Determine the (x, y) coordinate at the center of the cell enclosing the given text.  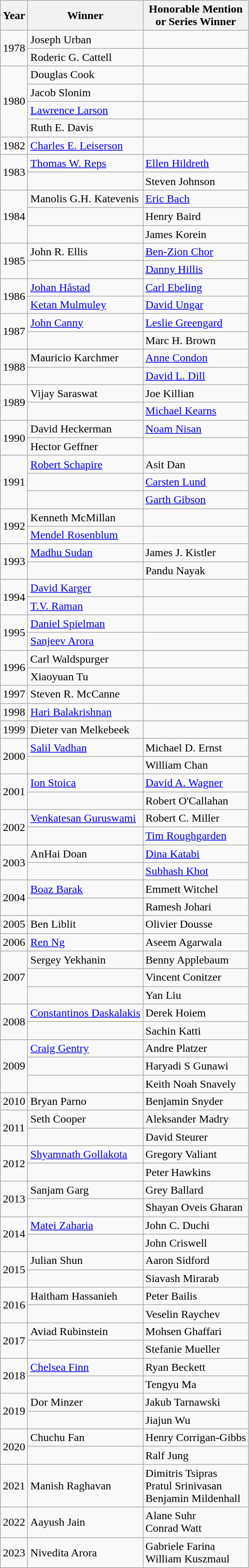
Robert Schapire (85, 464)
1991 (14, 482)
John R. Ellis (85, 252)
Danny Hillis (196, 270)
1985 (14, 261)
Carsten Lund (196, 482)
2012 (14, 1163)
David Steurer (196, 1137)
Sachin Katti (196, 1030)
AnHai Doan (85, 854)
Keith Noah Snavely (196, 1084)
2000 (14, 756)
1993 (14, 562)
1999 (14, 730)
Carl Waldspurger (85, 659)
Garth Gibson (196, 499)
1990 (14, 438)
James J. Kistler (196, 553)
1984 (14, 216)
Jacob Slonim (85, 93)
2021 (14, 1486)
Ben Liblit (85, 924)
James Korein (196, 234)
Ren Ng (85, 942)
2004 (14, 898)
Vincent Conitzer (196, 977)
Daniel Spielman (85, 624)
Ralf Jung (196, 1455)
Julian Shun (85, 1261)
Charles E. Leiserson (85, 146)
Michael Kearns (196, 411)
1992 (14, 526)
Jakub Tarnawski (196, 1402)
Tengyu Ma (196, 1385)
Boaz Barak (85, 889)
Peter Hawkins (196, 1172)
2010 (14, 1102)
David Heckerman (85, 429)
1983 (14, 172)
2006 (14, 942)
Winner (85, 16)
Haitham Hassanieh (85, 1296)
Alane SuhrConrad Watt (196, 1522)
T.V. Raman (85, 606)
Xiaoyuan Tu (85, 677)
2023 (14, 1552)
2008 (14, 1022)
Dimitris TsiprasPratul SrinivasanBenjamin Mildenhall (196, 1486)
Leslie Greengard (196, 323)
1980 (14, 101)
Carl Ebeling (196, 287)
2003 (14, 863)
Ramesh Johari (196, 907)
1989 (14, 402)
Manish Raghavan (85, 1486)
1988 (14, 367)
2019 (14, 1411)
2011 (14, 1128)
Constantinos Daskalakis (85, 1013)
Roderic G. Cattell (85, 57)
Joseph Urban (85, 40)
Year (14, 16)
Dor Minzer (85, 1402)
Jiajun Wu (196, 1420)
Shyamnath Gollakota (85, 1155)
Olivier Dousse (196, 924)
Derek Hoiem (196, 1013)
Benny Applebaum (196, 960)
John C. Duchi (196, 1225)
2016 (14, 1305)
2001 (14, 791)
Aviad Rubinstein (85, 1331)
Mohsen Ghaffari (196, 1331)
Andre Platzer (196, 1048)
1994 (14, 597)
Veselin Raychev (196, 1314)
Robert O'Callahan (196, 800)
Douglas Cook (85, 75)
Ketan Mulmuley (85, 305)
Venkatesan Guruswami (85, 818)
Benjamin Snyder (196, 1102)
2013 (14, 1199)
Johan Håstad (85, 287)
Noam Nisan (196, 429)
Madhu Sudan (85, 553)
Ruth E. Davis (85, 128)
1986 (14, 296)
1997 (14, 694)
Haryadi S Gunawi (196, 1066)
Mendel Rosenblum (85, 535)
Kenneth McMillan (85, 518)
Chelsea Finn (85, 1367)
Hari Balakrishnan (85, 712)
Gabriele FarinaWilliam Kuszmaul (196, 1552)
Dina Katabi (196, 854)
Honorable Mentionor Series Winner (196, 16)
Aayush Jain (85, 1522)
Siavash Mirarab (196, 1278)
David Ungar (196, 305)
John Criswell (196, 1243)
Grey Ballard (196, 1190)
2005 (14, 924)
2007 (14, 977)
Steven Johnson (196, 181)
Joe Killian (196, 393)
Henry Corrigan-Gibbs (196, 1438)
Michael D. Ernst (196, 747)
Yan Liu (196, 995)
Pandu Nayak (196, 571)
Sanjeev Arora (85, 641)
Emmett Witchel (196, 889)
David A. Wagner (196, 783)
Stefanie Mueller (196, 1349)
2014 (14, 1234)
2018 (14, 1375)
Mauricio Karchmer (85, 358)
2009 (14, 1066)
Ion Stoica (85, 783)
2022 (14, 1522)
1998 (14, 712)
Ellen Hildreth (196, 163)
Sergey Yekhanin (85, 960)
2020 (14, 1447)
Steven R. McCanne (85, 694)
Dieter van Melkebeek (85, 730)
Sanjam Garg (85, 1190)
Manolis G.H. Katevenis (85, 199)
Henry Baird (196, 216)
John Canny (85, 323)
Anne Condon (196, 358)
Salil Vadhan (85, 747)
Marc H. Brown (196, 340)
1995 (14, 632)
Nivedita Arora (85, 1552)
Lawrence Larson (85, 110)
Craig Gentry (85, 1048)
1978 (14, 48)
1996 (14, 668)
Chuchu Fan (85, 1438)
Aleksander Madry (196, 1119)
Bryan Parno (85, 1102)
David L. Dill (196, 376)
Robert C. Miller (196, 818)
1987 (14, 332)
Aaron Sidford (196, 1261)
Matei Zaharia (85, 1225)
William Chan (196, 765)
2017 (14, 1340)
David Karger (85, 588)
Tim Roughgarden (196, 836)
Shayan Oveis Gharan (196, 1208)
Thomas W. Reps (85, 163)
1982 (14, 146)
Gregory Valiant (196, 1155)
Ryan Beckett (196, 1367)
Vijay Saraswat (85, 393)
Peter Bailis (196, 1296)
Eric Bach (196, 199)
2015 (14, 1269)
2002 (14, 827)
Subhash Khot (196, 871)
Hector Geffner (85, 446)
Seth Cooper (85, 1119)
Asit Dan (196, 464)
Aseem Agarwala (196, 942)
Ben-Zion Chor (196, 252)
